Search for the cell housing the specified text and yield its (x, y) center coordinate. 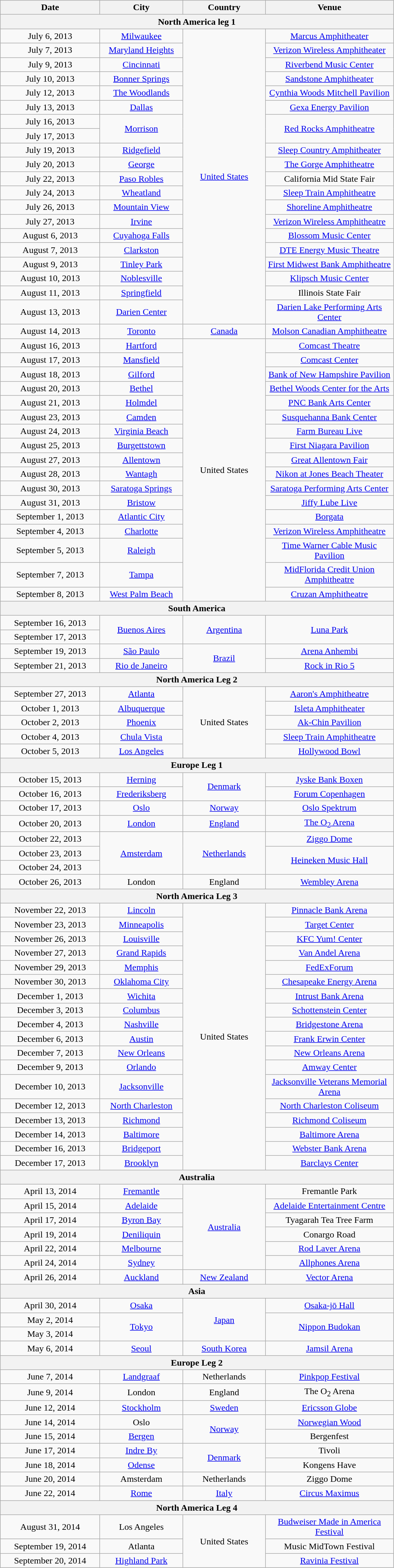
Wembley Arena (330, 882)
Milwaukee (142, 36)
September 4, 2013 (50, 531)
June 7, 2014 (50, 1377)
October 22, 2013 (50, 839)
Allentown (142, 460)
Arena Anhembi (330, 651)
August 28, 2013 (50, 474)
Saratoga Springs (142, 488)
July 12, 2013 (50, 93)
Luna Park (330, 630)
Rod Laver Arena (330, 1248)
April 13, 2014 (50, 1191)
Highland Park (142, 1561)
November 26, 2013 (50, 939)
June 14, 2014 (50, 1422)
July 16, 2013 (50, 121)
Bank of New Hampshire Pavilion (330, 374)
Memphis (142, 967)
Austin (142, 1038)
August 17, 2013 (50, 360)
Byron Bay (142, 1220)
December 16, 2013 (50, 1149)
Susquehanna Bank Center (330, 417)
North Charleston Coliseum (330, 1106)
August 14, 2013 (50, 331)
Louisville (142, 939)
December 7, 2013 (50, 1053)
June 9, 2014 (50, 1392)
August 31, 2014 (50, 1527)
Kongens Have (330, 1465)
Asia (197, 1291)
Morrison (142, 129)
September 20, 2014 (50, 1561)
Fremantle Park (330, 1191)
Baltimore Arena (330, 1134)
June 22, 2014 (50, 1493)
Tinley Park (142, 264)
December 14, 2013 (50, 1134)
South America (197, 608)
April 17, 2014 (50, 1220)
Darien Center (142, 312)
August 18, 2013 (50, 374)
Cincinnati (142, 64)
Baltimore (142, 1134)
June 20, 2014 (50, 1479)
June 15, 2014 (50, 1436)
The Woodlands (142, 93)
Albuquerque (142, 708)
Ridgefield (142, 150)
August 16, 2013 (50, 346)
Noblesville (142, 278)
Richmond Coliseum (330, 1120)
Bonner Springs (142, 79)
Oklahoma City (142, 981)
Dallas (142, 107)
Great Allentown Fair (330, 460)
October 2, 2013 (50, 723)
October 24, 2013 (50, 868)
July 13, 2013 (50, 107)
Odense (142, 1465)
August 10, 2013 (50, 278)
Borgata (330, 517)
April 22, 2014 (50, 1248)
Circus Maximus (330, 1493)
Bethel Woods Center for the Arts (330, 388)
September 27, 2013 (50, 694)
December 10, 2013 (50, 1087)
July 24, 2013 (50, 193)
Wheatland (142, 193)
Landgraaf (142, 1377)
Heineken Music Hall (330, 860)
Forum Copenhagen (330, 794)
November 30, 2013 (50, 981)
First Niagara Pavilion (330, 446)
September 1, 2013 (50, 517)
December 9, 2013 (50, 1067)
Riverbend Music Center (330, 64)
July 19, 2013 (50, 150)
Sydney (142, 1263)
North America Leg 3 (197, 896)
Osaka (142, 1306)
Jamsil Arena (330, 1348)
Irvine (142, 221)
July 9, 2013 (50, 64)
Paso Robles (142, 179)
Melbourne (142, 1248)
Nikon at Jones Beach Theater (330, 474)
Saratoga Performing Arts Center (330, 488)
September 5, 2013 (50, 550)
September 19, 2014 (50, 1546)
June 12, 2014 (50, 1408)
Bridgestone Arena (330, 1024)
North America Leg 2 (197, 680)
Cuyahoga Falls (142, 236)
October 5, 2013 (50, 751)
April 15, 2014 (50, 1206)
July 20, 2013 (50, 164)
July 27, 2013 (50, 221)
Budweiser Made in America Festival (330, 1527)
Frederiksberg (142, 794)
May 2, 2014 (50, 1320)
Columbus (142, 1010)
Phoenix (142, 723)
Brooklyn (142, 1163)
April 19, 2014 (50, 1234)
Jiffy Lube Live (330, 503)
October 1, 2013 (50, 708)
Europe Leg 1 (197, 765)
Klipsch Music Center (330, 278)
Sweden (224, 1408)
October 4, 2013 (50, 737)
Target Center (330, 925)
August 25, 2013 (50, 446)
First Midwest Bank Amphitheatre (330, 264)
Date (50, 7)
Grand Rapids (142, 953)
FedExForum (330, 967)
September 8, 2013 (50, 594)
May 3, 2014 (50, 1334)
Japan (224, 1320)
April 24, 2014 (50, 1263)
KFC Yum! Center (330, 939)
August 24, 2013 (50, 431)
Tivoli (330, 1450)
July 10, 2013 (50, 79)
November 29, 2013 (50, 967)
October 20, 2013 (50, 823)
Rome (142, 1493)
July 6, 2013 (50, 36)
December 12, 2013 (50, 1106)
August 23, 2013 (50, 417)
August 21, 2013 (50, 402)
City (142, 7)
Pinkpop Festival (330, 1377)
New Orleans (142, 1053)
September 16, 2013 (50, 622)
Maryland Heights (142, 50)
June 17, 2014 (50, 1450)
Mountain View (142, 207)
Fremantle (142, 1191)
Molson Canadian Amphitheatre (330, 331)
Allphones Arena (330, 1263)
Norwegian Wood (330, 1422)
Tampa (142, 575)
Isleta Amphitheater (330, 708)
Mansfield (142, 360)
August 6, 2013 (50, 236)
Tyagarah Tea Tree Farm (330, 1220)
December 6, 2013 (50, 1038)
Indre By (142, 1450)
December 1, 2013 (50, 996)
The Gorge Amphitheatre (330, 164)
Venue (330, 7)
Red Rocks Amphitheatre (330, 129)
Italy (224, 1493)
Wantagh (142, 474)
August 20, 2013 (50, 388)
Frank Erwin Center (330, 1038)
Brazil (224, 658)
December 13, 2013 (50, 1120)
July 26, 2013 (50, 207)
October 16, 2013 (50, 794)
Jyske Bank Boxen (330, 780)
Shoreline Amphitheatre (330, 207)
Sandstone Amphitheater (330, 79)
Buenos Aires (142, 630)
Schottenstein Center (330, 1010)
Country (224, 7)
December 3, 2013 (50, 1010)
Rock in Rio 5 (330, 665)
Toronto (142, 331)
September 21, 2013 (50, 665)
Richmond (142, 1120)
October 15, 2013 (50, 780)
Chula Vista (142, 737)
November 27, 2013 (50, 953)
DTE Energy Music Theatre (330, 250)
Virginia Beach (142, 431)
Deniliquin (142, 1234)
Charlotte (142, 531)
Music MidTown Festival (330, 1546)
August 13, 2013 (50, 312)
April 30, 2014 (50, 1306)
Canada (224, 331)
Auckland (142, 1277)
Illinois State Fair (330, 293)
Ak-Chin Pavilion (330, 723)
Lincoln (142, 910)
August 11, 2013 (50, 293)
July 7, 2013 (50, 50)
North Charleston (142, 1106)
Bridgeport (142, 1149)
Chesapeake Energy Arena (330, 981)
November 23, 2013 (50, 925)
George (142, 164)
North America leg 1 (197, 22)
PNC Bank Arts Center (330, 402)
Orlando (142, 1067)
August 30, 2013 (50, 488)
Holmdel (142, 402)
New Zealand (224, 1277)
Europe Leg 2 (197, 1363)
Camden (142, 417)
Amway Center (330, 1067)
Bergenfest (330, 1436)
Van Andel Arena (330, 953)
Vector Arena (330, 1277)
Darien Lake Performing Arts Center (330, 312)
Bristow (142, 503)
Gilford (142, 374)
August 9, 2013 (50, 264)
November 22, 2013 (50, 910)
Bergen (142, 1436)
Bethel (142, 388)
Sleep Country Amphitheater (330, 150)
Clarkston (142, 250)
December 4, 2013 (50, 1024)
Intrust Bank Arena (330, 996)
May 6, 2014 (50, 1348)
Hartford (142, 346)
Burgettstown (142, 446)
June 18, 2014 (50, 1465)
Gexa Energy Pavilion (330, 107)
Verizon Wireless Amphitheater (330, 50)
Adelaide (142, 1206)
Jacksonville Veterans Memorial Arena (330, 1087)
August 27, 2013 (50, 460)
Minneapolis (142, 925)
South Korea (224, 1348)
Conargo Road (330, 1234)
São Paulo (142, 651)
California Mid State Fair (330, 179)
Herning (142, 780)
Marcus Amphitheater (330, 36)
August 7, 2013 (50, 250)
West Palm Beach (142, 594)
Webster Bank Arena (330, 1149)
Atlantic City (142, 517)
Seoul (142, 1348)
July 17, 2013 (50, 136)
Nippon Budokan (330, 1327)
Oslo Spektrum (330, 808)
Barclays Center (330, 1163)
Aaron's Amphitheatre (330, 694)
Comcast Theatre (330, 346)
Comcast Center (330, 360)
Nashville (142, 1024)
September 7, 2013 (50, 575)
Adelaide Entertainment Centre (330, 1206)
October 17, 2013 (50, 808)
Ravinia Festival (330, 1561)
Pinnacle Bank Arena (330, 910)
Farm Bureau Live (330, 431)
September 17, 2013 (50, 637)
July 22, 2013 (50, 179)
MidFlorida Credit Union Amphitheatre (330, 575)
Ericsson Globe (330, 1408)
Rio de Janeiro (142, 665)
Argentina (224, 630)
Cynthia Woods Mitchell Pavilion (330, 93)
New Orleans Arena (330, 1053)
April 26, 2014 (50, 1277)
September 19, 2013 (50, 651)
Cruzan Amphitheatre (330, 594)
Osaka-jō Hall (330, 1306)
Tokyo (142, 1327)
Time Warner Cable Music Pavilion (330, 550)
Jacksonville (142, 1087)
Wichita (142, 996)
October 23, 2013 (50, 853)
December 17, 2013 (50, 1163)
Stockholm (142, 1408)
August 31, 2013 (50, 503)
Springfield (142, 293)
October 26, 2013 (50, 882)
Raleigh (142, 550)
North America Leg 4 (197, 1508)
Hollywood Bowl (330, 751)
Blossom Music Center (330, 236)
